Scan for the cell matching the given text and deliver its [x, y] coordinate at center. 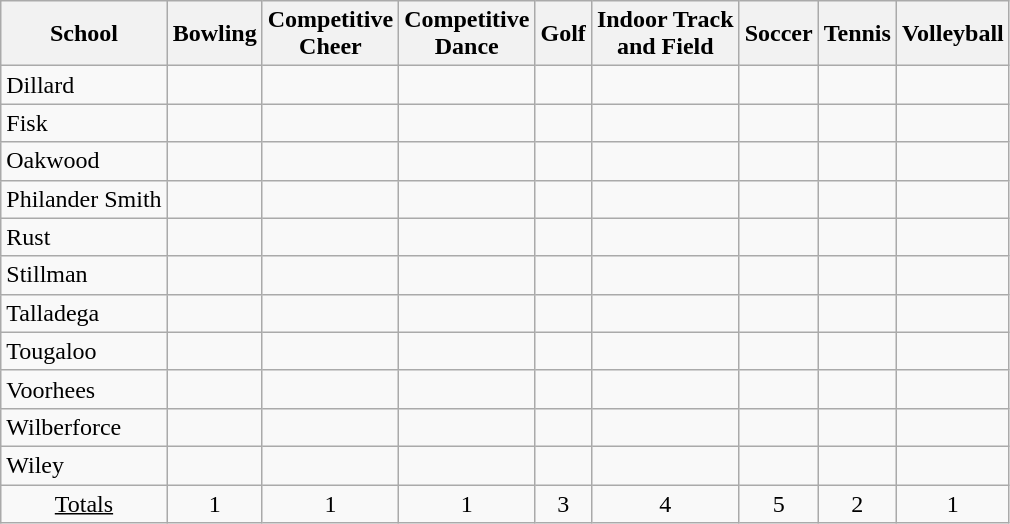
Tougaloo [84, 351]
Philander Smith [84, 199]
Bowling [214, 34]
Rust [84, 237]
5 [778, 503]
2 [857, 503]
Tennis [857, 34]
Volleyball [952, 34]
Wilberforce [84, 427]
3 [563, 503]
Golf [563, 34]
Dillard [84, 85]
Indoor Trackand Field [665, 34]
Stillman [84, 275]
Fisk [84, 123]
Totals [84, 503]
Voorhees [84, 389]
4 [665, 503]
Soccer [778, 34]
Talladega [84, 313]
Wiley [84, 465]
CompetitiveCheer [330, 34]
Oakwood [84, 161]
CompetitiveDance [467, 34]
School [84, 34]
